Identify which cell holds the provided text, then report its (X, Y) central coordinate. 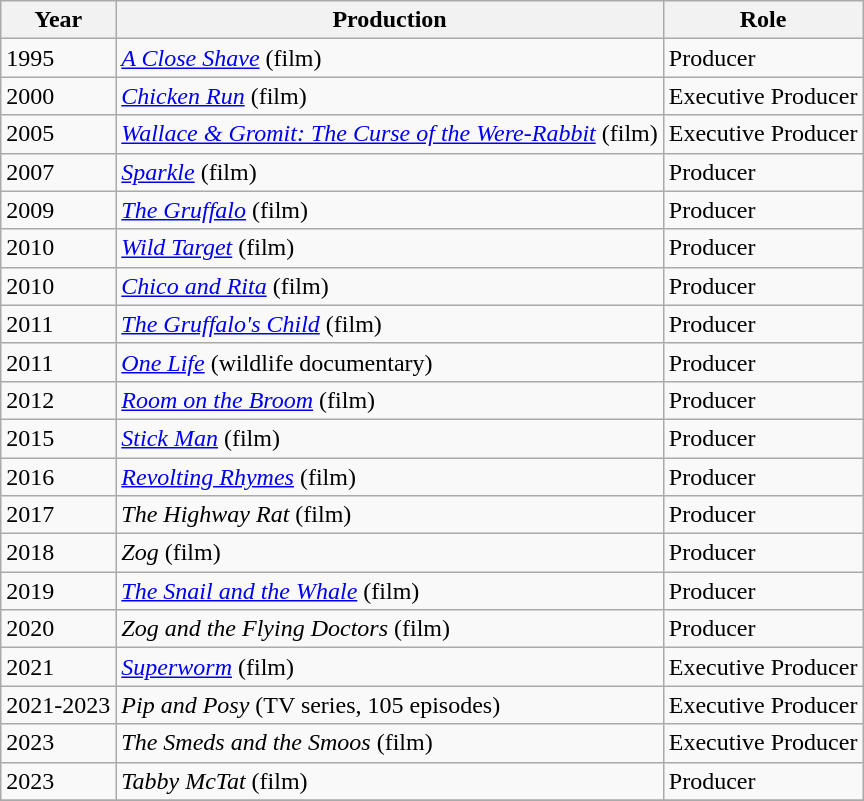
The Smeds and the Smoos (film) (390, 743)
Superworm (film) (390, 667)
A Close Shave (film) (390, 58)
Production (390, 20)
Chico and Rita (film) (390, 286)
Sparkle (film) (390, 172)
1995 (58, 58)
Role (763, 20)
Zog (film) (390, 553)
One Life (wildlife documentary) (390, 362)
Revolting Rhymes (film) (390, 477)
Stick Man (film) (390, 438)
The Highway Rat (film) (390, 515)
2005 (58, 134)
2007 (58, 172)
2017 (58, 515)
Wild Target (film) (390, 248)
2021-2023 (58, 705)
2015 (58, 438)
2012 (58, 400)
2020 (58, 629)
Zog and the Flying Doctors (film) (390, 629)
Wallace & Gromit: The Curse of the Were-Rabbit (film) (390, 134)
Year (58, 20)
The Gruffalo (film) (390, 210)
2018 (58, 553)
Pip and Posy (TV series, 105 episodes) (390, 705)
2021 (58, 667)
2009 (58, 210)
Room on the Broom (film) (390, 400)
The Gruffalo's Child (film) (390, 324)
2016 (58, 477)
The Snail and the Whale (film) (390, 591)
2019 (58, 591)
Tabby McTat (film) (390, 781)
2000 (58, 96)
Chicken Run (film) (390, 96)
